From the cell containing the given text, extract its center point as [x, y] coordinate. 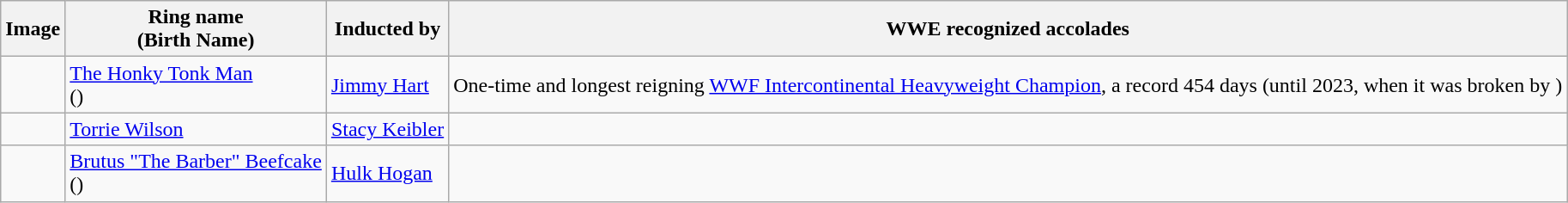
WWE recognized accolades [1008, 29]
Torrie Wilson [196, 129]
Jimmy Hart [387, 84]
The Honky Tonk Man() [196, 84]
Image [33, 29]
Stacy Keibler [387, 129]
Ring name(Birth Name) [196, 29]
Brutus "The Barber" Beefcake () [196, 174]
Hulk Hogan [387, 174]
Inducted by [387, 29]
One-time and longest reigning WWF Intercontinental Heavyweight Champion, a record 454 days (until 2023, when it was broken by ) [1008, 84]
